Provide the (x, y) coordinate of the cell's center where the given text is located.  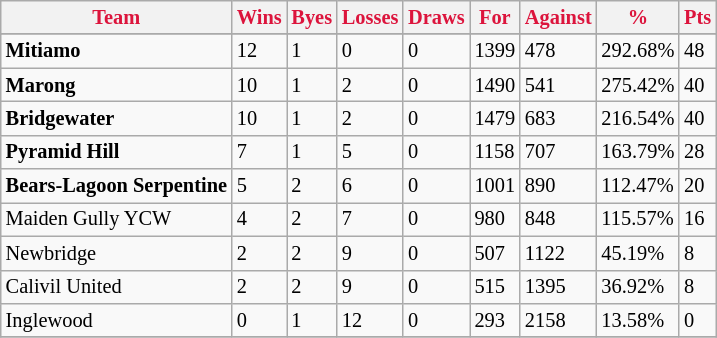
Maiden Gully YCW (116, 219)
980 (495, 219)
Newbridge (116, 253)
48 (698, 51)
515 (495, 287)
6 (370, 186)
Wins (260, 17)
Against (558, 17)
Byes (311, 17)
36.92% (638, 287)
Mitiamo (116, 51)
45.19% (638, 253)
Team (116, 17)
Losses (370, 17)
16 (698, 219)
1399 (495, 51)
216.54% (638, 118)
890 (558, 186)
Marong (116, 85)
707 (558, 152)
1001 (495, 186)
20 (698, 186)
478 (558, 51)
683 (558, 118)
1395 (558, 287)
Bridgewater (116, 118)
For (495, 17)
Draws (436, 17)
115.57% (638, 219)
Pyramid Hill (116, 152)
275.42% (638, 85)
848 (558, 219)
Calivil United (116, 287)
1122 (558, 253)
112.47% (638, 186)
Inglewood (116, 320)
507 (495, 253)
% (638, 17)
1490 (495, 85)
Bears-Lagoon Serpentine (116, 186)
292.68% (638, 51)
13.58% (638, 320)
293 (495, 320)
163.79% (638, 152)
1479 (495, 118)
2158 (558, 320)
4 (260, 219)
28 (698, 152)
Pts (698, 17)
541 (558, 85)
1158 (495, 152)
